Detect which cell encompasses the target text, then output its (X, Y) center coordinate. 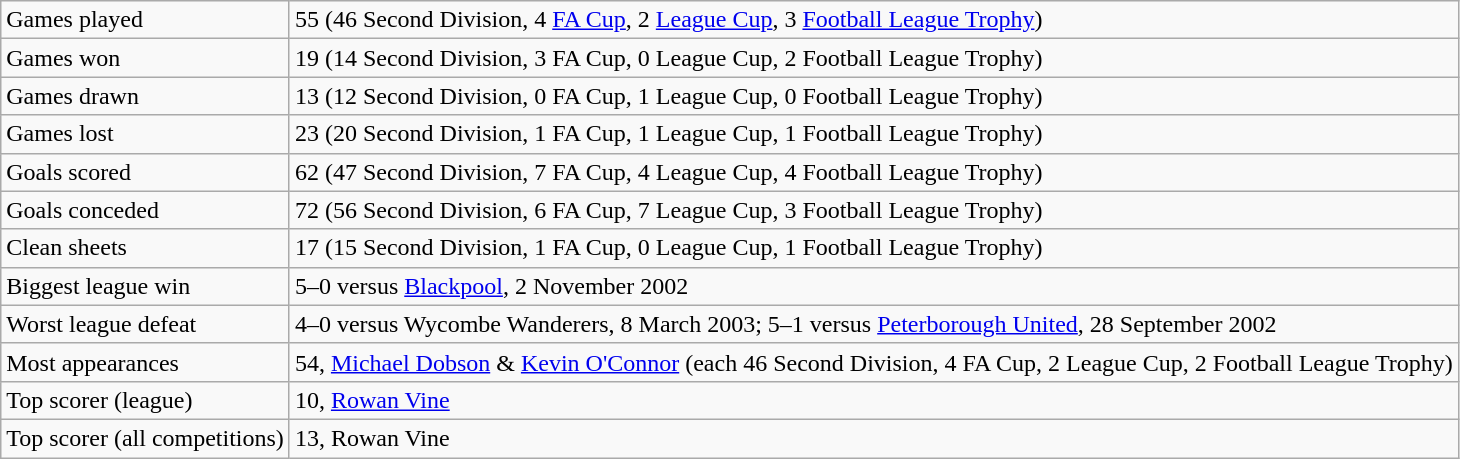
Most appearances (146, 362)
Games played (146, 20)
55 (46 Second Division, 4 FA Cup, 2 League Cup, 3 Football League Trophy) (874, 20)
Top scorer (all competitions) (146, 438)
17 (15 Second Division, 1 FA Cup, 0 League Cup, 1 Football League Trophy) (874, 248)
13, Rowan Vine (874, 438)
Top scorer (league) (146, 400)
Goals scored (146, 172)
Games drawn (146, 96)
13 (12 Second Division, 0 FA Cup, 1 League Cup, 0 Football League Trophy) (874, 96)
Biggest league win (146, 286)
Goals conceded (146, 210)
Clean sheets (146, 248)
10, Rowan Vine (874, 400)
5–0 versus Blackpool, 2 November 2002 (874, 286)
Worst league defeat (146, 324)
62 (47 Second Division, 7 FA Cup, 4 League Cup, 4 Football League Trophy) (874, 172)
72 (56 Second Division, 6 FA Cup, 7 League Cup, 3 Football League Trophy) (874, 210)
54, Michael Dobson & Kevin O'Connor (each 46 Second Division, 4 FA Cup, 2 League Cup, 2 Football League Trophy) (874, 362)
Games won (146, 58)
23 (20 Second Division, 1 FA Cup, 1 League Cup, 1 Football League Trophy) (874, 134)
19 (14 Second Division, 3 FA Cup, 0 League Cup, 2 Football League Trophy) (874, 58)
4–0 versus Wycombe Wanderers, 8 March 2003; 5–1 versus Peterborough United, 28 September 2002 (874, 324)
Games lost (146, 134)
